For the text-containing cell, return its midpoint in [x, y] coordinate format. 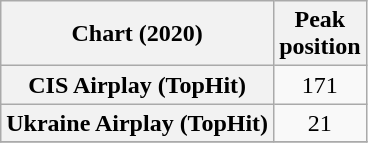
CIS Airplay (TopHit) [138, 85]
171 [320, 85]
21 [320, 123]
Peakposition [320, 34]
Chart (2020) [138, 34]
Ukraine Airplay (TopHit) [138, 123]
